From the cell containing the given text, extract its center point as (X, Y) coordinate. 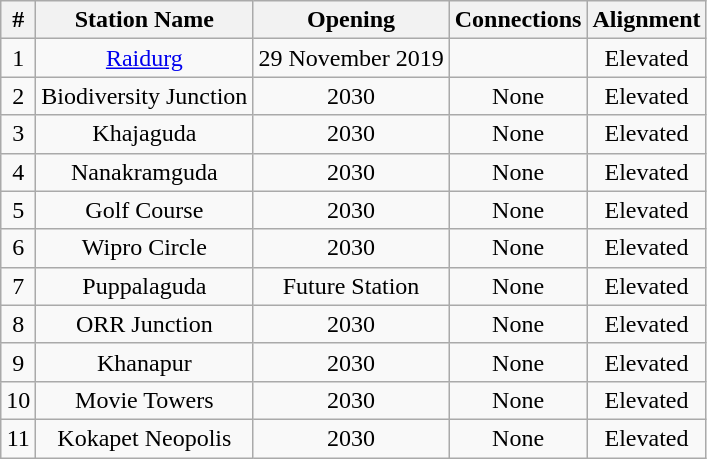
Khanapur (144, 362)
6 (18, 248)
# (18, 20)
10 (18, 400)
29 November 2019 (351, 58)
ORR Junction (144, 324)
Golf Course (144, 210)
Station Name (144, 20)
Movie Towers (144, 400)
Puppalaguda (144, 286)
9 (18, 362)
Future Station (351, 286)
7 (18, 286)
8 (18, 324)
Nanakramguda (144, 172)
5 (18, 210)
3 (18, 134)
Kokapet Neopolis (144, 438)
Alignment (646, 20)
Opening (351, 20)
Raidurg (144, 58)
Wipro Circle (144, 248)
2 (18, 96)
Khajaguda (144, 134)
Biodiversity Junction (144, 96)
4 (18, 172)
11 (18, 438)
1 (18, 58)
Connections (518, 20)
